Determine the (X, Y) coordinate at the center of the cell enclosing the given text.  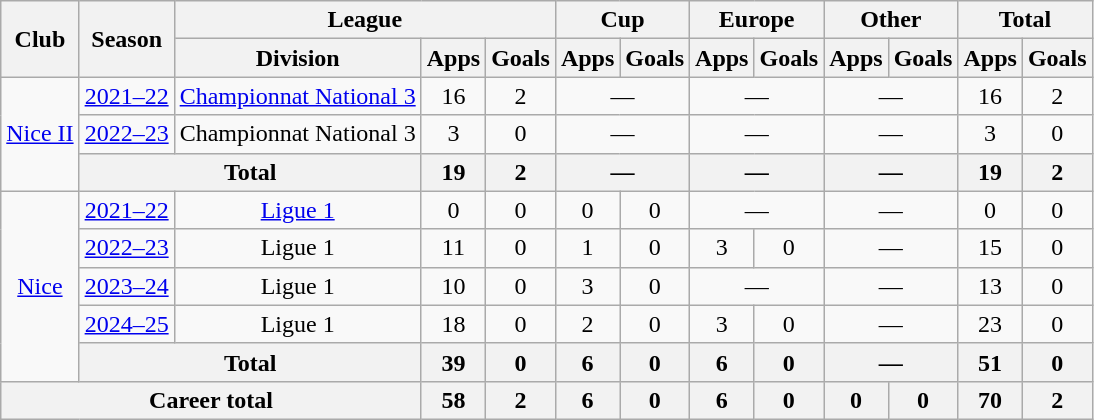
Career total (211, 400)
70 (990, 400)
11 (453, 248)
Other (891, 20)
18 (453, 324)
1 (587, 248)
58 (453, 400)
League (364, 20)
Cup (622, 20)
2024–25 (126, 324)
51 (990, 362)
Season (126, 39)
Nice II (40, 134)
2023–24 (126, 286)
Division (298, 58)
23 (990, 324)
10 (453, 286)
Nice (40, 286)
Club (40, 39)
Europe (757, 20)
39 (453, 362)
13 (990, 286)
15 (990, 248)
